Determine the (X, Y) coordinate at the center of the cell enclosing the given text.  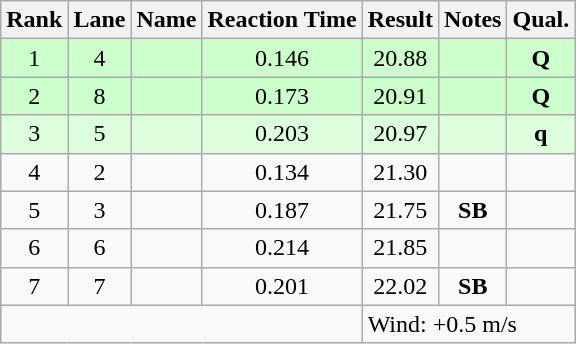
Result (400, 20)
Qual. (541, 20)
Rank (34, 20)
20.88 (400, 58)
0.187 (282, 210)
Wind: +0.5 m/s (468, 324)
21.85 (400, 248)
0.173 (282, 96)
21.30 (400, 172)
22.02 (400, 286)
Lane (100, 20)
0.201 (282, 286)
0.214 (282, 248)
0.146 (282, 58)
Notes (473, 20)
q (541, 134)
21.75 (400, 210)
Reaction Time (282, 20)
20.91 (400, 96)
0.134 (282, 172)
8 (100, 96)
20.97 (400, 134)
Name (166, 20)
1 (34, 58)
0.203 (282, 134)
